Find where the given text appears and provide that cell's center as [x, y] coordinate. 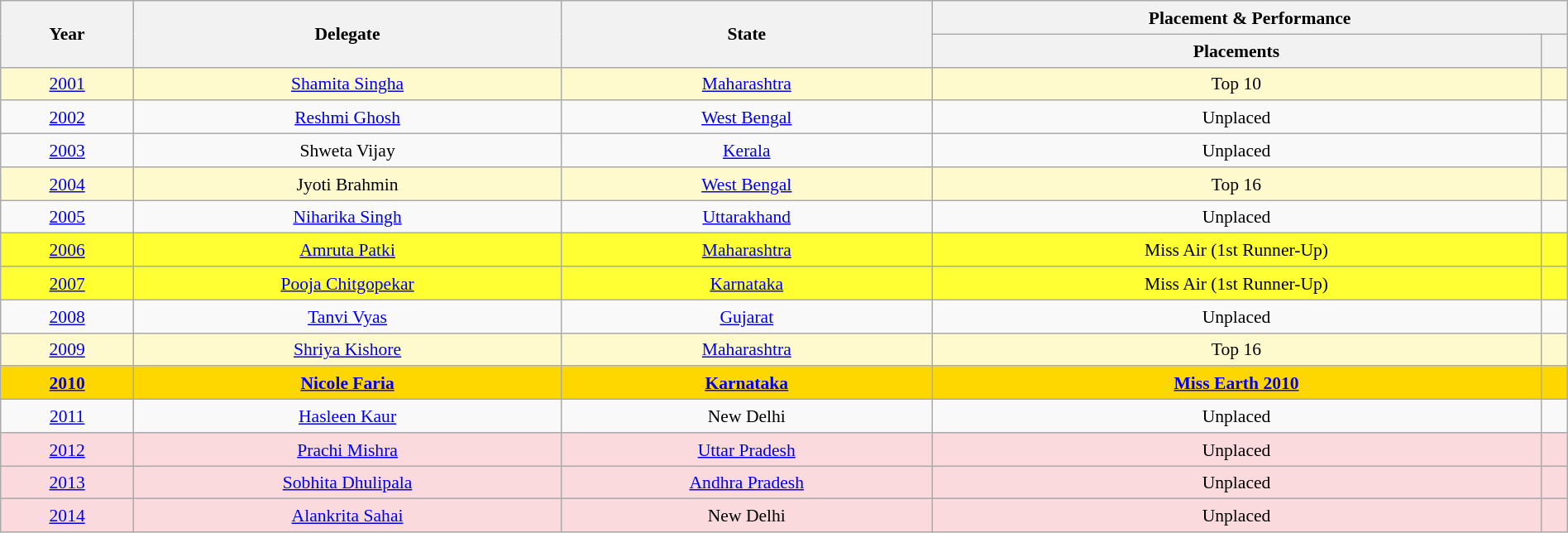
2011 [68, 416]
2013 [68, 483]
Nicole Faria [347, 383]
Shamita Singha [347, 84]
2006 [68, 250]
2002 [68, 118]
2014 [68, 516]
Amruta Patki [347, 250]
Prachi Mishra [347, 449]
Alankrita Sahai [347, 516]
2003 [68, 151]
Miss Earth 2010 [1236, 383]
Pooja Chitgopekar [347, 283]
Gujarat [747, 316]
Kerala [747, 151]
Shweta Vijay [347, 151]
2001 [68, 84]
Delegate [347, 34]
2005 [68, 217]
Hasleen Kaur [347, 416]
Top 10 [1236, 84]
Tanvi Vyas [347, 316]
Niharika Singh [347, 217]
2004 [68, 184]
Andhra Pradesh [747, 483]
Uttar Pradesh [747, 449]
Shriya Kishore [347, 349]
2008 [68, 316]
2007 [68, 283]
Uttarakhand [747, 217]
2012 [68, 449]
2010 [68, 383]
2009 [68, 349]
State [747, 34]
Year [68, 34]
Jyoti Brahmin [347, 184]
Sobhita Dhulipala [347, 483]
Placement & Performance [1250, 17]
Placements [1236, 50]
Reshmi Ghosh [347, 118]
